Return [X, Y] of the center of cell containing provided text 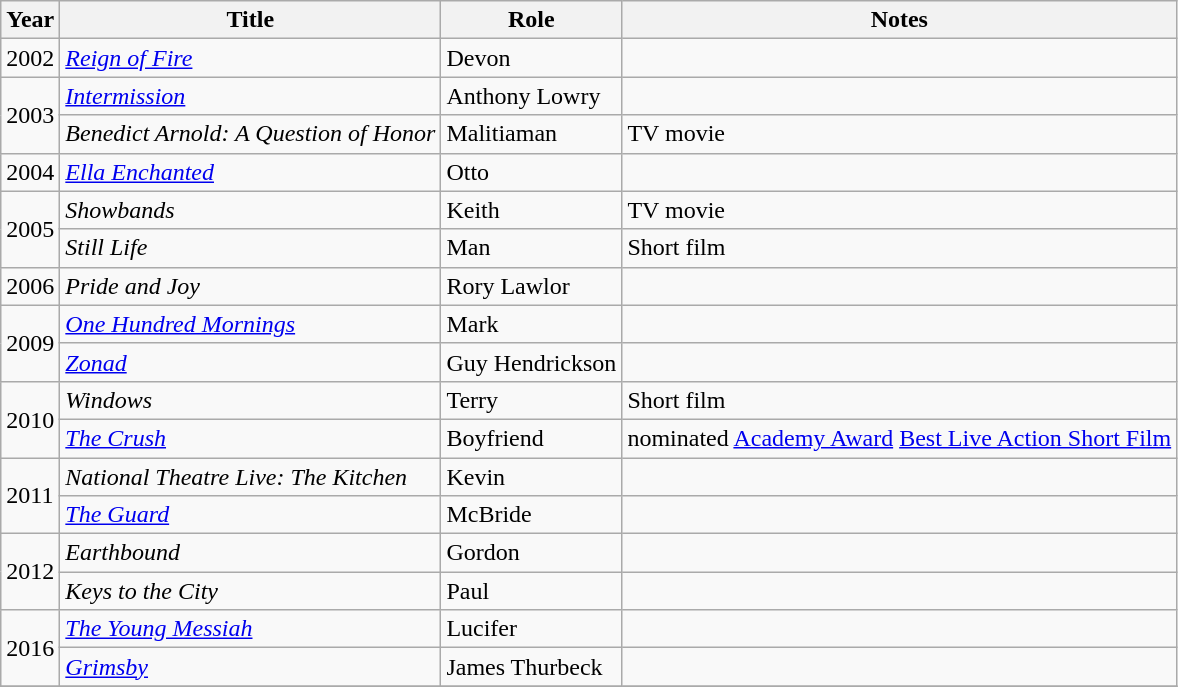
Man [532, 248]
2006 [30, 286]
Showbands [250, 210]
One Hundred Mornings [250, 324]
National Theatre Live: The Kitchen [250, 477]
Lucifer [532, 629]
Still Life [250, 248]
Rory Lawlor [532, 286]
Intermission [250, 96]
Keith [532, 210]
Kevin [532, 477]
Malitiaman [532, 134]
Benedict Arnold: A Question of Honor [250, 134]
Gordon [532, 553]
The Guard [250, 515]
2005 [30, 229]
Reign of Fire [250, 58]
The Crush [250, 438]
2010 [30, 419]
Paul [532, 591]
Windows [250, 400]
The Young Messiah [250, 629]
Notes [900, 20]
Keys to the City [250, 591]
Year [30, 20]
2002 [30, 58]
2009 [30, 343]
McBride [532, 515]
2012 [30, 572]
Ella Enchanted [250, 172]
Devon [532, 58]
Role [532, 20]
Terry [532, 400]
James Thurbeck [532, 667]
nominated Academy Award Best Live Action Short Film [900, 438]
2011 [30, 496]
Guy Hendrickson [532, 362]
Anthony Lowry [532, 96]
Title [250, 20]
Mark [532, 324]
Pride and Joy [250, 286]
2004 [30, 172]
2016 [30, 648]
Zonad [250, 362]
2003 [30, 115]
Earthbound [250, 553]
Grimsby [250, 667]
Otto [532, 172]
Boyfriend [532, 438]
